Scan for the cell matching the given text and deliver its (X, Y) coordinate at center. 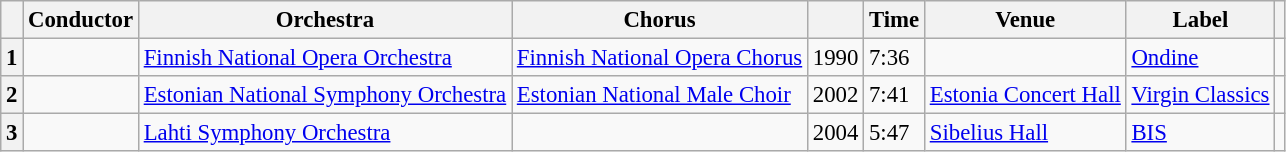
Time (894, 20)
Venue (1025, 20)
Orchestra (324, 20)
Sibelius Hall (1025, 133)
2002 (835, 95)
Estonia Concert Hall (1025, 95)
5:47 (894, 133)
Conductor (81, 20)
3 (12, 133)
2004 (835, 133)
Finnish National Opera Orchestra (324, 58)
Estonian National Symphony Orchestra (324, 95)
Lahti Symphony Orchestra (324, 133)
BIS (1200, 133)
Label (1200, 20)
Estonian National Male Choir (660, 95)
7:36 (894, 58)
7:41 (894, 95)
Virgin Classics (1200, 95)
Finnish National Opera Chorus (660, 58)
1990 (835, 58)
Chorus (660, 20)
2 (12, 95)
Ondine (1200, 58)
1 (12, 58)
